Provide the [X, Y] coordinate of the cell's center where the given text is located.  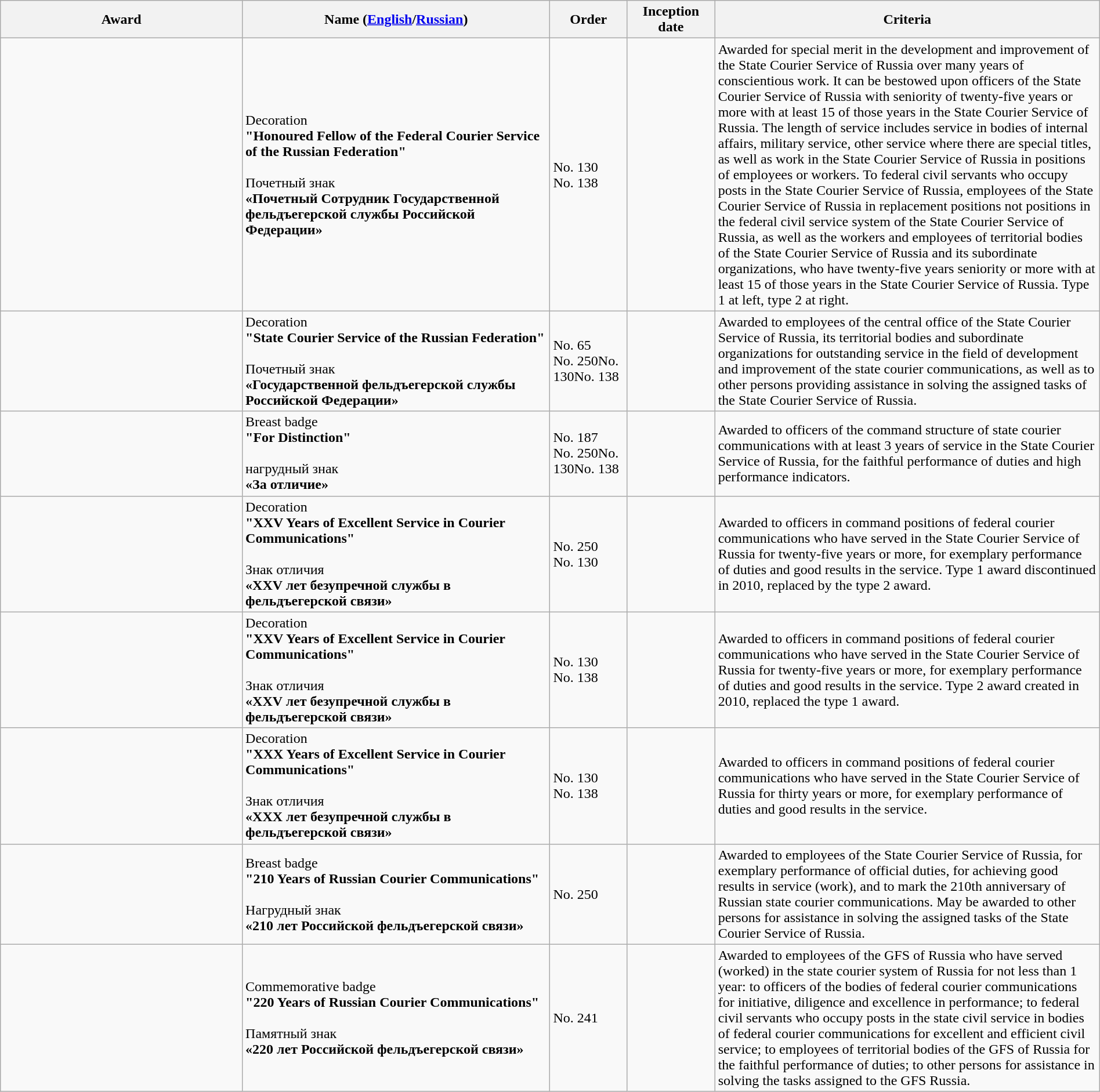
No. 250 [588, 894]
Name (English/Russian) [396, 20]
No. 65No. 250No. 130No. 138 [588, 361]
Order [588, 20]
No. 241 [588, 1018]
Decoration"XXX Years of Excellent Service in Courier Communications"Знак отличия«XXX лет безупречной службы в фельдъегерской связи» [396, 786]
Commemorative badge"220 Years of Russian Courier Communications"Памятный знак«220 лет Российской фельдъегерской связи» [396, 1018]
Breast badge"210 Years of Russian Courier Communications"Нагрудный знак«210 лет Российской фельдъегерской связи» [396, 894]
Breast badge"For Distinction"нагрудный знак«За отличие» [396, 454]
No. 187No. 250No. 130No. 138 [588, 454]
Inception date [671, 20]
Award [122, 20]
Decoration"State Courier Service of the Russian Federation"Почетный знак«Государственной фельдъегерской службы Российской Федерации» [396, 361]
No. 250No. 130 [588, 554]
Criteria [907, 20]
